Output the (x, y) coordinate of the center of the cell containing the given text.  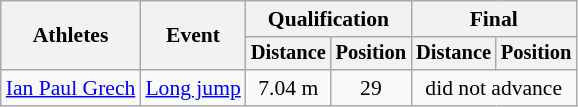
29 (371, 88)
Athletes (71, 36)
Qualification (328, 19)
did not advance (494, 88)
Final (494, 19)
Ian Paul Grech (71, 88)
7.04 m (288, 88)
Long jump (192, 88)
Event (192, 36)
